Extract the [X, Y] coordinate from the center of the cell holding the provided text.  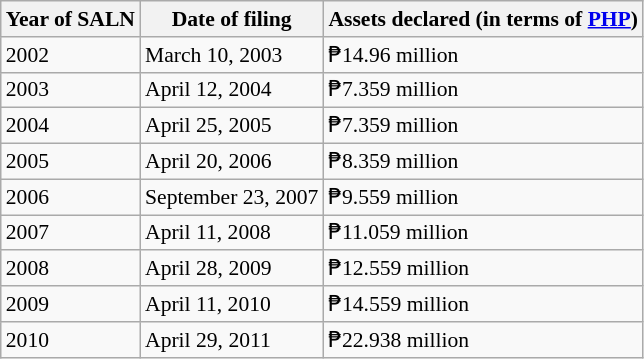
April 12, 2004 [232, 90]
₱14.559 million [483, 304]
₱22.938 million [483, 340]
2009 [70, 304]
2002 [70, 55]
2005 [70, 162]
2004 [70, 126]
April 11, 2010 [232, 304]
Date of filing [232, 19]
2006 [70, 197]
₱12.559 million [483, 269]
April 25, 2005 [232, 126]
Year of SALN [70, 19]
April 29, 2011 [232, 340]
2008 [70, 269]
₱11.059 million [483, 233]
April 11, 2008 [232, 233]
April 20, 2006 [232, 162]
March 10, 2003 [232, 55]
₱8.359 million [483, 162]
2010 [70, 340]
₱9.559 million [483, 197]
2007 [70, 233]
September 23, 2007 [232, 197]
2003 [70, 90]
April 28, 2009 [232, 269]
Assets declared (in terms of PHP) [483, 19]
₱14.96 million [483, 55]
